Scan for the cell matching the given text and deliver its (X, Y) coordinate at center. 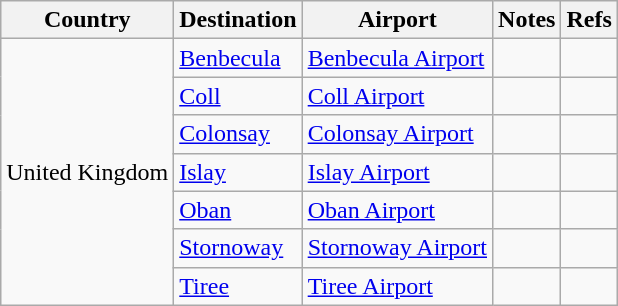
Benbecula Airport (397, 58)
Colonsay Airport (397, 134)
Coll Airport (397, 96)
Destination (238, 20)
Country (88, 20)
Notes (527, 20)
Stornoway Airport (397, 248)
Oban Airport (397, 210)
Benbecula (238, 58)
Islay (238, 172)
Tiree Airport (397, 286)
Islay Airport (397, 172)
United Kingdom (88, 172)
Coll (238, 96)
Stornoway (238, 248)
Airport (397, 20)
Oban (238, 210)
Tiree (238, 286)
Colonsay (238, 134)
Refs (589, 20)
